Detect which cell encompasses the target text, then output its (X, Y) center coordinate. 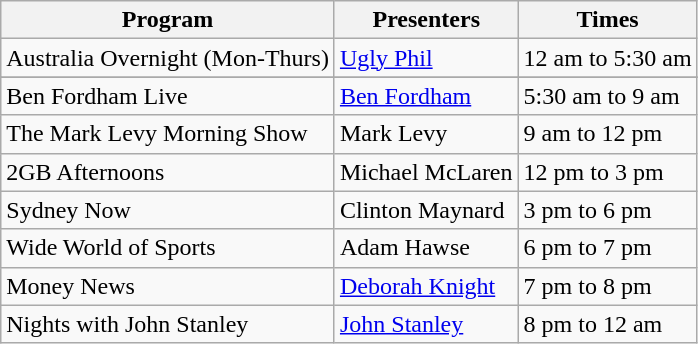
John Stanley (426, 324)
Mark Levy (426, 134)
6 pm to 7 pm (608, 248)
Program (168, 20)
Wide World of Sports (168, 248)
Sydney Now (168, 210)
Deborah Knight (426, 286)
7 pm to 8 pm (608, 286)
3 pm to 6 pm (608, 210)
5:30 am to 9 am (608, 96)
Times (608, 20)
The Mark Levy Morning Show (168, 134)
2GB Afternoons (168, 172)
Presenters (426, 20)
12 pm to 3 pm (608, 172)
8 pm to 12 am (608, 324)
Ben Fordham (426, 96)
12 am to 5:30 am (608, 58)
Ugly Phil (426, 58)
Adam Hawse (426, 248)
Nights with John Stanley (168, 324)
Money News (168, 286)
Australia Overnight (Mon-Thurs) (168, 58)
Ben Fordham Live (168, 96)
9 am to 12 pm (608, 134)
Michael McLaren (426, 172)
Clinton Maynard (426, 210)
